Provide the [x, y] coordinate of the cell's center where the given text is located.  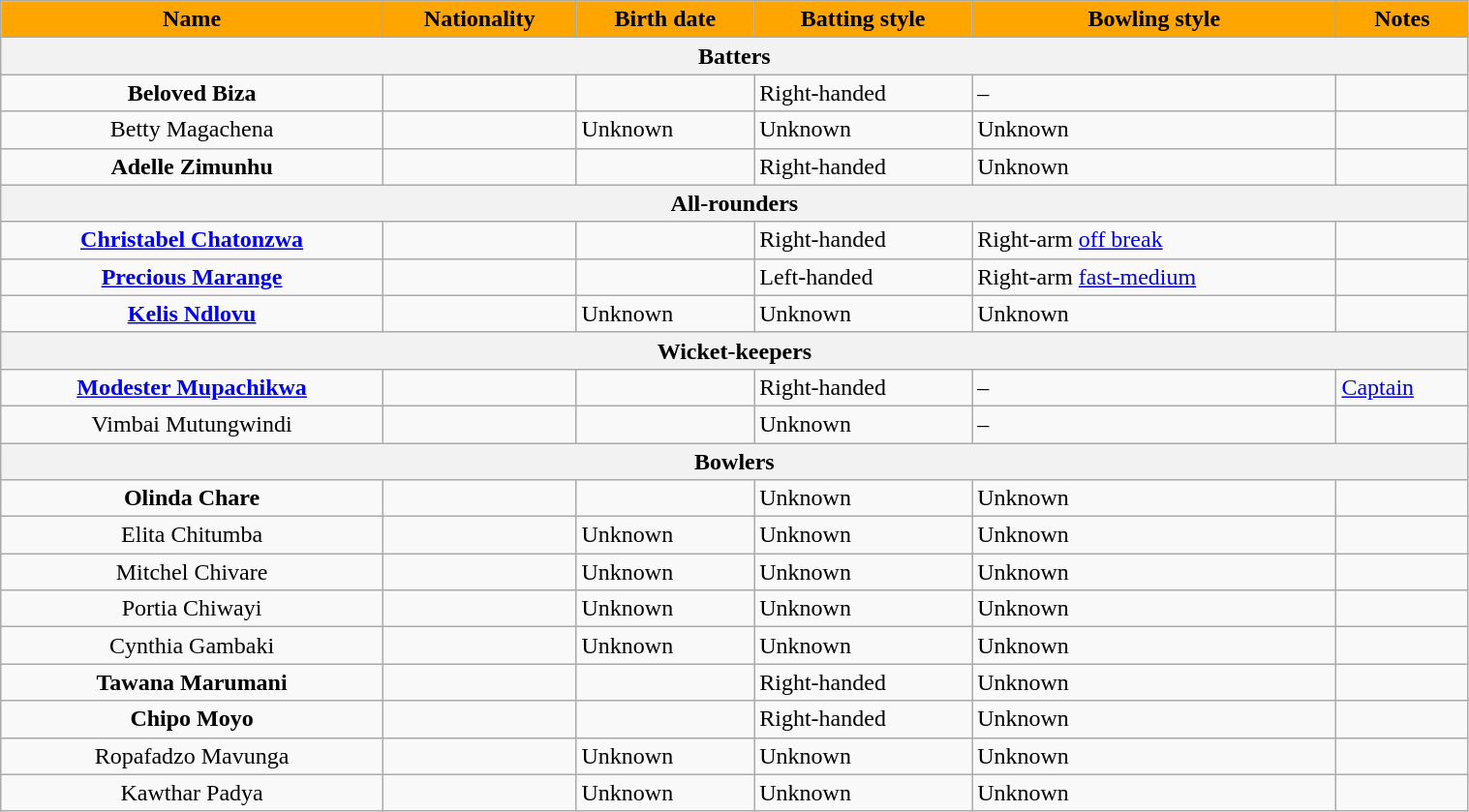
Wicket-keepers [734, 350]
Cynthia Gambaki [192, 646]
Batters [734, 56]
Christabel Chatonzwa [192, 240]
Precious Marange [192, 277]
Ropafadzo Mavunga [192, 756]
Kawthar Padya [192, 793]
Right-arm off break [1154, 240]
Captain [1402, 387]
Kelis Ndlovu [192, 314]
Right-arm fast-medium [1154, 277]
Batting style [864, 19]
Mitchel Chivare [192, 572]
Chipo Moyo [192, 719]
Notes [1402, 19]
Adelle Zimunhu [192, 166]
Name [192, 19]
Birth date [665, 19]
Nationality [479, 19]
Betty Magachena [192, 130]
Bowlers [734, 462]
Vimbai Mutungwindi [192, 424]
All-rounders [734, 203]
Beloved Biza [192, 93]
Left-handed [864, 277]
Bowling style [1154, 19]
Olinda Chare [192, 498]
Elita Chitumba [192, 535]
Portia Chiwayi [192, 609]
Tawana Marumani [192, 682]
Modester Mupachikwa [192, 387]
